Locate the cell with the specified text and output its (x, y) center coordinate. 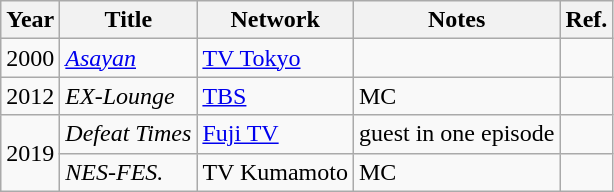
TV Kumamoto (276, 172)
Title (128, 20)
2000 (30, 58)
EX-Lounge (128, 96)
Ref. (586, 20)
Fuji TV (276, 134)
Notes (456, 20)
NES-FES. (128, 172)
2012 (30, 96)
TV Tokyo (276, 58)
TBS (276, 96)
Asayan (128, 58)
Defeat Times (128, 134)
guest in one episode (456, 134)
Year (30, 20)
Network (276, 20)
2019 (30, 153)
